For the text-containing cell, return its midpoint in [x, y] coordinate format. 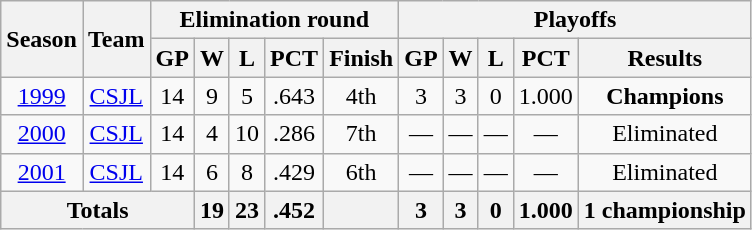
Elimination round [274, 20]
6th [362, 172]
Finish [362, 58]
7th [362, 134]
Totals [98, 210]
23 [246, 210]
Season [42, 39]
.643 [294, 96]
4th [362, 96]
.286 [294, 134]
9 [212, 96]
.429 [294, 172]
5 [246, 96]
2001 [42, 172]
Champions [664, 96]
4 [212, 134]
Playoffs [576, 20]
Team [116, 39]
Results [664, 58]
1 championship [664, 210]
8 [246, 172]
6 [212, 172]
.452 [294, 210]
1999 [42, 96]
2000 [42, 134]
19 [212, 210]
10 [246, 134]
